Locate the cell with the specified text and output its (X, Y) center coordinate. 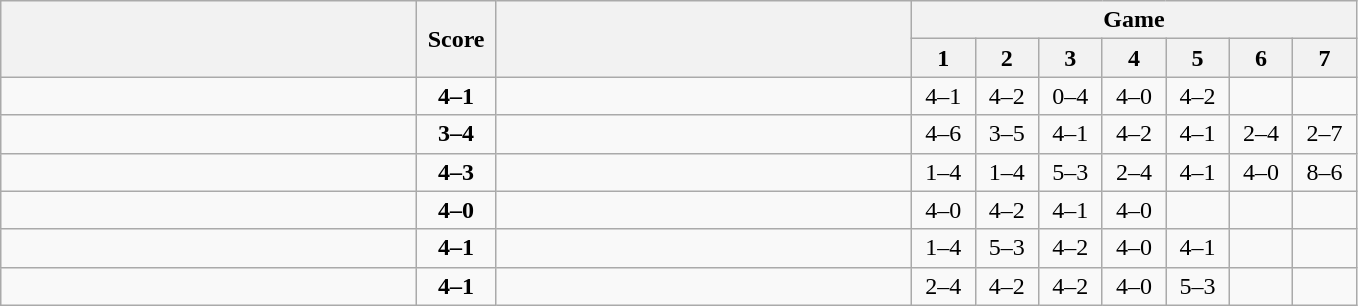
8–6 (1325, 172)
3 (1071, 58)
3–5 (1007, 134)
4–3 (456, 172)
1 (943, 58)
2 (1007, 58)
4–6 (943, 134)
Score (456, 39)
Game (1134, 20)
7 (1325, 58)
3–4 (456, 134)
4 (1134, 58)
0–4 (1071, 96)
2–7 (1325, 134)
5 (1198, 58)
6 (1261, 58)
